For the text-containing cell, return its midpoint in [X, Y] coordinate format. 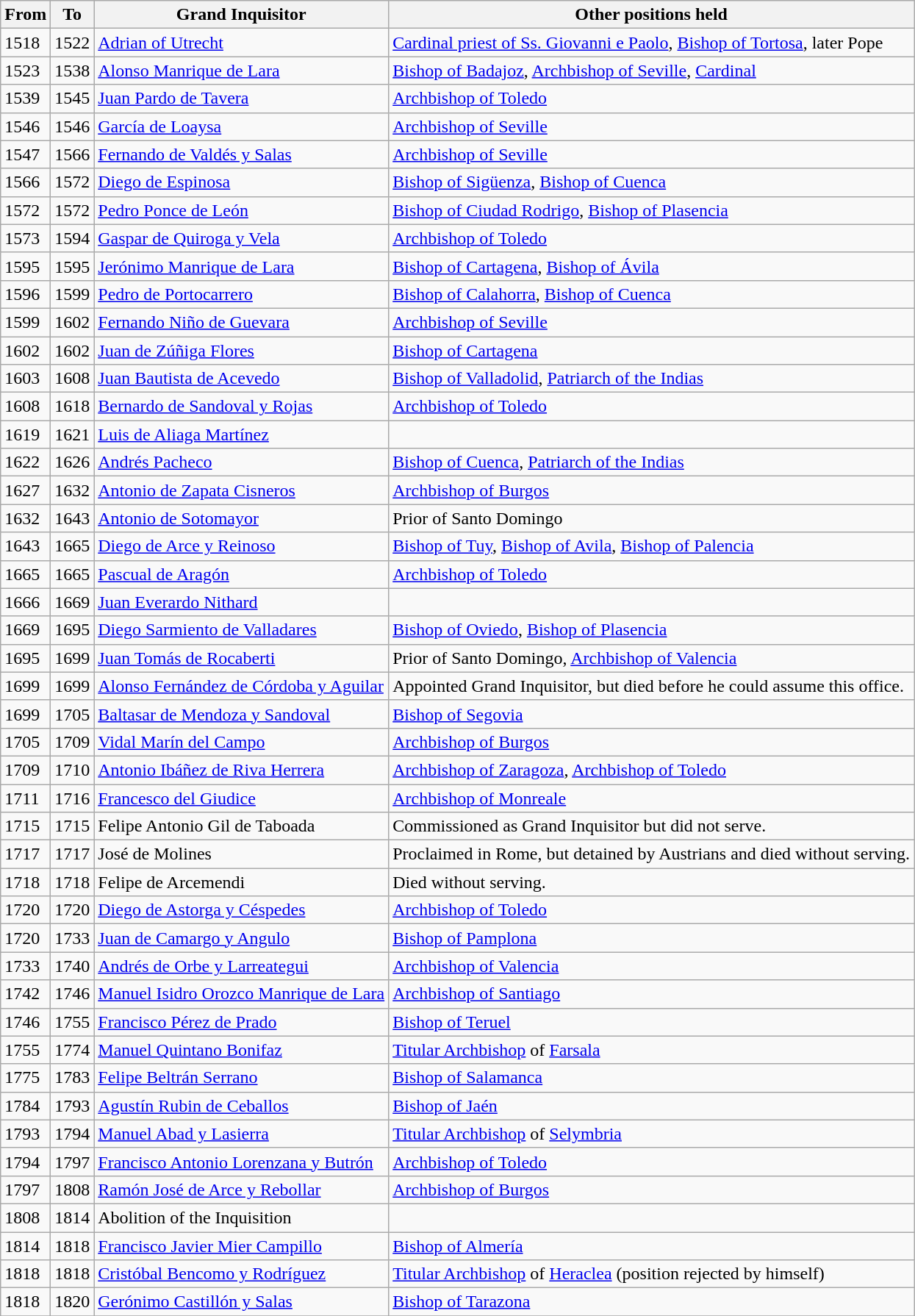
1518 [26, 43]
1716 [72, 798]
1627 [26, 490]
Bishop of Cuenca, Patriarch of the Indias [651, 462]
Bishop of Calahorra, Bishop of Cuenca [651, 294]
Diego de Astorga y Céspedes [241, 910]
Archbishop of Zaragoza, Archbishop of Toledo [651, 770]
1711 [26, 798]
Titular Archbishop of Heraclea (position rejected by himself) [651, 1274]
Bishop of Cartagena [651, 351]
José de Molines [241, 854]
Titular Archbishop of Selymbria [651, 1134]
1775 [26, 1078]
Juan de Zúñiga Flores [241, 351]
Luis de Aliaga Martínez [241, 435]
1596 [26, 294]
Titular Archbishop of Farsala [651, 1050]
Juan Tomás de Rocaberti [241, 658]
1621 [72, 435]
Fernando Niño de Guevara [241, 322]
Juan Bautista de Acevedo [241, 379]
Andrés Pacheco [241, 462]
1740 [72, 966]
Alonso Manrique de Lara [241, 71]
Bishop of Ciudad Rodrigo, Bishop of Plasencia [651, 210]
Manuel Quintano Bonifaz [241, 1050]
Antonio de Zapata Cisneros [241, 490]
Felipe Antonio Gil de Taboada [241, 826]
Bishop of Almería [651, 1246]
To [72, 15]
1538 [72, 71]
Andrés de Orbe y Larreategui [241, 966]
Bishop of Cartagena, Bishop of Ávila [651, 266]
Grand Inquisitor [241, 15]
1666 [26, 602]
Bishop of Salamanca [651, 1078]
Francesco del Giudice [241, 798]
Bishop of Badajoz, Archbishop of Seville, Cardinal [651, 71]
Jerónimo Manrique de Lara [241, 266]
Cristóbal Bencomo y Rodríguez [241, 1274]
Bishop of Tuy, Bishop of Avila, Bishop of Palencia [651, 546]
1594 [72, 238]
1547 [26, 154]
Archbishop of Valencia [651, 966]
Bishop of Jaén [651, 1106]
Manuel Isidro Orozco Manrique de Lara [241, 994]
1622 [26, 462]
Diego de Espinosa [241, 182]
Other positions held [651, 15]
Pedro Ponce de León [241, 210]
Ramón José de Arce y Rebollar [241, 1190]
Gerónimo Castillón y Salas [241, 1302]
Francisco Pérez de Prado [241, 1022]
Juan Everardo Nithard [241, 602]
García de Loaysa [241, 126]
Felipe de Arcemendi [241, 882]
1742 [26, 994]
1545 [72, 99]
From [26, 15]
Diego Sarmiento de Valladares [241, 630]
Antonio de Sotomayor [241, 518]
1522 [72, 43]
Bishop of Sigüenza, Bishop of Cuenca [651, 182]
Bishop of Segovia [651, 714]
Adrian of Utrecht [241, 43]
Proclaimed in Rome, but detained by Austrians and died without serving. [651, 854]
Francisco Javier Mier Campillo [241, 1246]
Prior of Santo Domingo, Archbishop of Valencia [651, 658]
1626 [72, 462]
1573 [26, 238]
Archbishop of Monreale [651, 798]
Pedro de Portocarrero [241, 294]
Bishop of Teruel [651, 1022]
Diego de Arce y Reinoso [241, 546]
Baltasar de Mendoza y Sandoval [241, 714]
Alonso Fernández de Córdoba y Aguilar [241, 686]
Bishop of Valladolid, Patriarch of the Indias [651, 379]
1603 [26, 379]
Bishop of Pamplona [651, 938]
Bishop of Oviedo, Bishop of Plasencia [651, 630]
Commissioned as Grand Inquisitor but did not serve. [651, 826]
1619 [26, 435]
1783 [72, 1078]
Appointed Grand Inquisitor, but died before he could assume this office. [651, 686]
1710 [72, 770]
Vidal Marín del Campo [241, 742]
Antonio Ibáñez de Riva Herrera [241, 770]
Agustín Rubin de Ceballos [241, 1106]
Bernardo de Sandoval y Rojas [241, 407]
Died without serving. [651, 882]
Pascual de Aragón [241, 574]
Abolition of the Inquisition [241, 1217]
1618 [72, 407]
Felipe Beltrán Serrano [241, 1078]
Francisco Antonio Lorenzana y Butrón [241, 1162]
1784 [26, 1106]
Prior of Santo Domingo [651, 518]
Juan de Camargo y Angulo [241, 938]
Fernando de Valdés y Salas [241, 154]
Manuel Abad y Lasierra [241, 1134]
1774 [72, 1050]
1539 [26, 99]
Bishop of Tarazona [651, 1302]
1523 [26, 71]
1820 [72, 1302]
Gaspar de Quiroga y Vela [241, 238]
Juan Pardo de Tavera [241, 99]
Cardinal priest of Ss. Giovanni e Paolo, Bishop of Tortosa, later Pope [651, 43]
Archbishop of Santiago [651, 994]
